Search for the cell housing the specified text and yield its (X, Y) center coordinate. 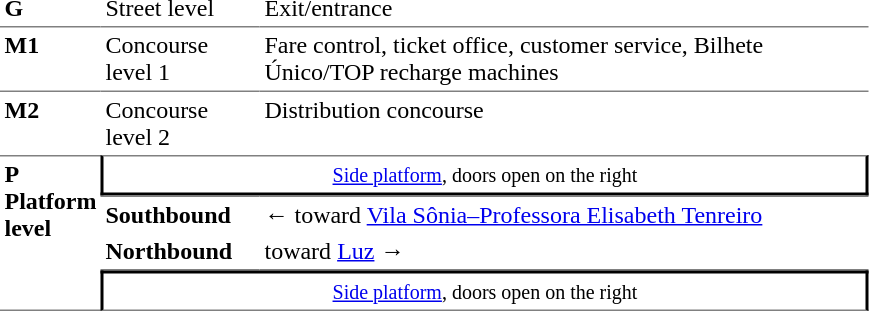
M1 (50, 58)
Concourse level 2 (180, 122)
Southbound (180, 215)
toward Luz → (564, 252)
← toward Vila Sônia–Professora Elisabeth Tenreiro (564, 215)
Northbound (180, 252)
Distribution concourse (564, 122)
Fare control, ticket office, customer service, Bilhete Único/TOP recharge machines (564, 58)
PPlatform level (50, 233)
Concourse level 1 (180, 58)
M2 (50, 122)
